Determine the [X, Y] coordinate at the center of the cell enclosing the given text.  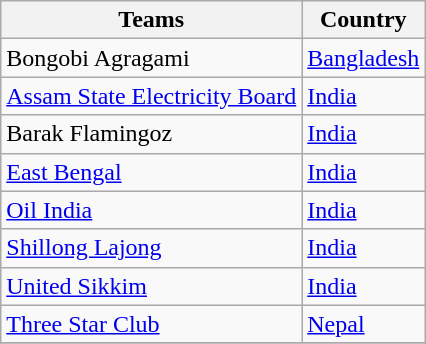
Teams [152, 20]
East Bengal [152, 172]
Bangladesh [364, 58]
Oil India [152, 210]
Shillong Lajong [152, 248]
Three Star Club [152, 324]
Country [364, 20]
Barak Flamingoz [152, 134]
United Sikkim [152, 286]
Nepal [364, 324]
Assam State Electricity Board [152, 96]
Bongobi Agragami [152, 58]
